Find where the given text appears and provide that cell's center as [X, Y] coordinate. 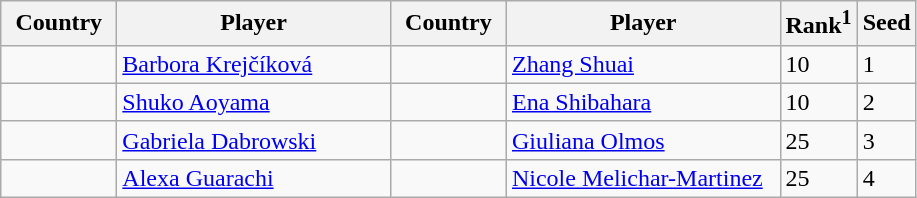
Rank1 [818, 24]
Gabriela Dabrowski [254, 140]
Ena Shibahara [643, 102]
Zhang Shuai [643, 64]
1 [886, 64]
Giuliana Olmos [643, 140]
4 [886, 178]
Seed [886, 24]
Barbora Krejčíková [254, 64]
Nicole Melichar-Martinez [643, 178]
Alexa Guarachi [254, 178]
Shuko Aoyama [254, 102]
3 [886, 140]
2 [886, 102]
